Locate the cell with the specified text and output its [x, y] center coordinate. 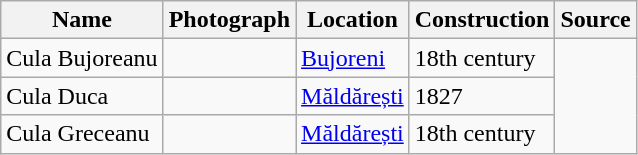
Location [353, 20]
Cula Duca [82, 96]
Photograph [229, 20]
Construction [482, 20]
Cula Bujoreanu [82, 58]
Name [82, 20]
Bujoreni [353, 58]
1827 [482, 96]
Cula Greceanu [82, 134]
Source [596, 20]
